Search for the cell housing the specified text and yield its (X, Y) center coordinate. 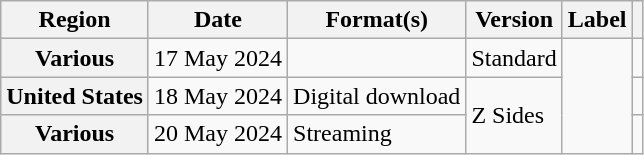
Region (75, 20)
Date (218, 20)
17 May 2024 (218, 58)
20 May 2024 (218, 134)
Label (597, 20)
18 May 2024 (218, 96)
Version (514, 20)
Format(s) (377, 20)
Z Sides (514, 115)
Standard (514, 58)
United States (75, 96)
Digital download (377, 96)
Streaming (377, 134)
